Locate the cell with the specified text and output its (X, Y) center coordinate. 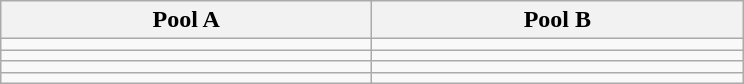
Pool A (186, 20)
Pool B (558, 20)
